Locate the cell with the specified text and output its (x, y) center coordinate. 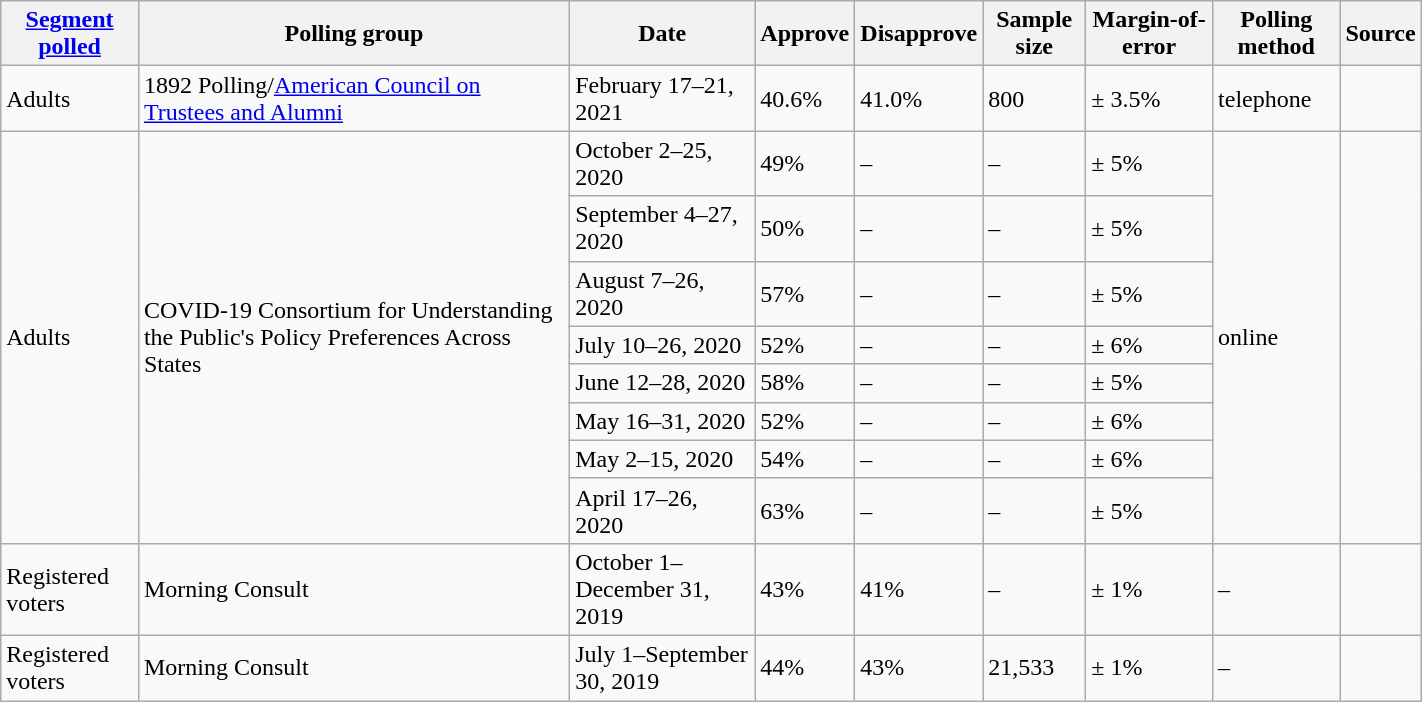
April 17–26, 2020 (662, 510)
telephone (1276, 98)
May 16–31, 2020 (662, 421)
September 4–27, 2020 (662, 228)
54% (805, 459)
Source (1380, 34)
1892 Polling/American Council on Trustees and Alumni (354, 98)
June 12–28, 2020 (662, 383)
Approve (805, 34)
57% (805, 294)
50% (805, 228)
58% (805, 383)
Polling method (1276, 34)
41.0% (919, 98)
October 1–December 31, 2019 (662, 589)
49% (805, 164)
44% (805, 668)
Segment polled (70, 34)
Polling group (354, 34)
May 2–15, 2020 (662, 459)
Sample size (1034, 34)
July 10–26, 2020 (662, 345)
COVID-19 Consortium for Understanding the Public's Policy Preferences Across States (354, 337)
800 (1034, 98)
Disapprove (919, 34)
February 17–21, 2021 (662, 98)
41% (919, 589)
Date (662, 34)
October 2–25, 2020 (662, 164)
40.6% (805, 98)
± 3.5% (1150, 98)
online (1276, 337)
Margin-of-error (1150, 34)
21,533 (1034, 668)
August 7–26, 2020 (662, 294)
63% (805, 510)
July 1–September 30, 2019 (662, 668)
